From the cell containing the given text, extract its center point as [X, Y] coordinate. 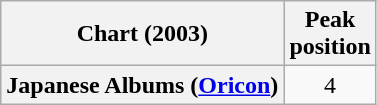
4 [330, 85]
Japanese Albums (Oricon) [142, 85]
Peakposition [330, 34]
Chart (2003) [142, 34]
